Identify which cell holds the provided text, then report its [X, Y] central coordinate. 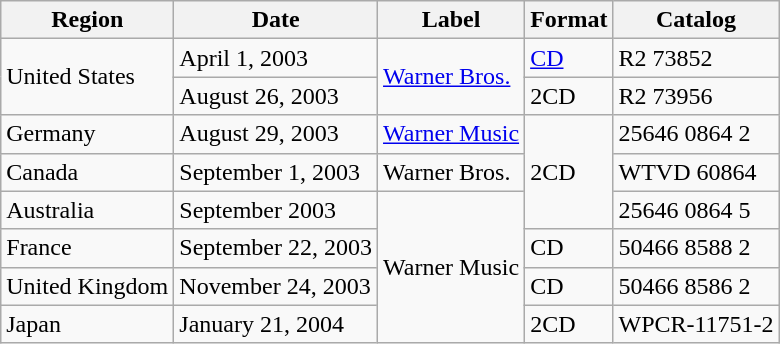
WTVD 60864 [696, 172]
Japan [88, 324]
WPCR-11751-2 [696, 324]
Date [276, 20]
50466 8586 2 [696, 286]
Format [569, 20]
August 29, 2003 [276, 134]
November 24, 2003 [276, 286]
Canada [88, 172]
April 1, 2003 [276, 58]
Label [452, 20]
September 2003 [276, 210]
R2 73956 [696, 96]
R2 73852 [696, 58]
January 21, 2004 [276, 324]
United Kingdom [88, 286]
Germany [88, 134]
Region [88, 20]
August 26, 2003 [276, 96]
25646 0864 5 [696, 210]
France [88, 248]
Catalog [696, 20]
25646 0864 2 [696, 134]
50466 8588 2 [696, 248]
United States [88, 77]
September 22, 2003 [276, 248]
Australia [88, 210]
September 1, 2003 [276, 172]
